For the text-containing cell, return its midpoint in [x, y] coordinate format. 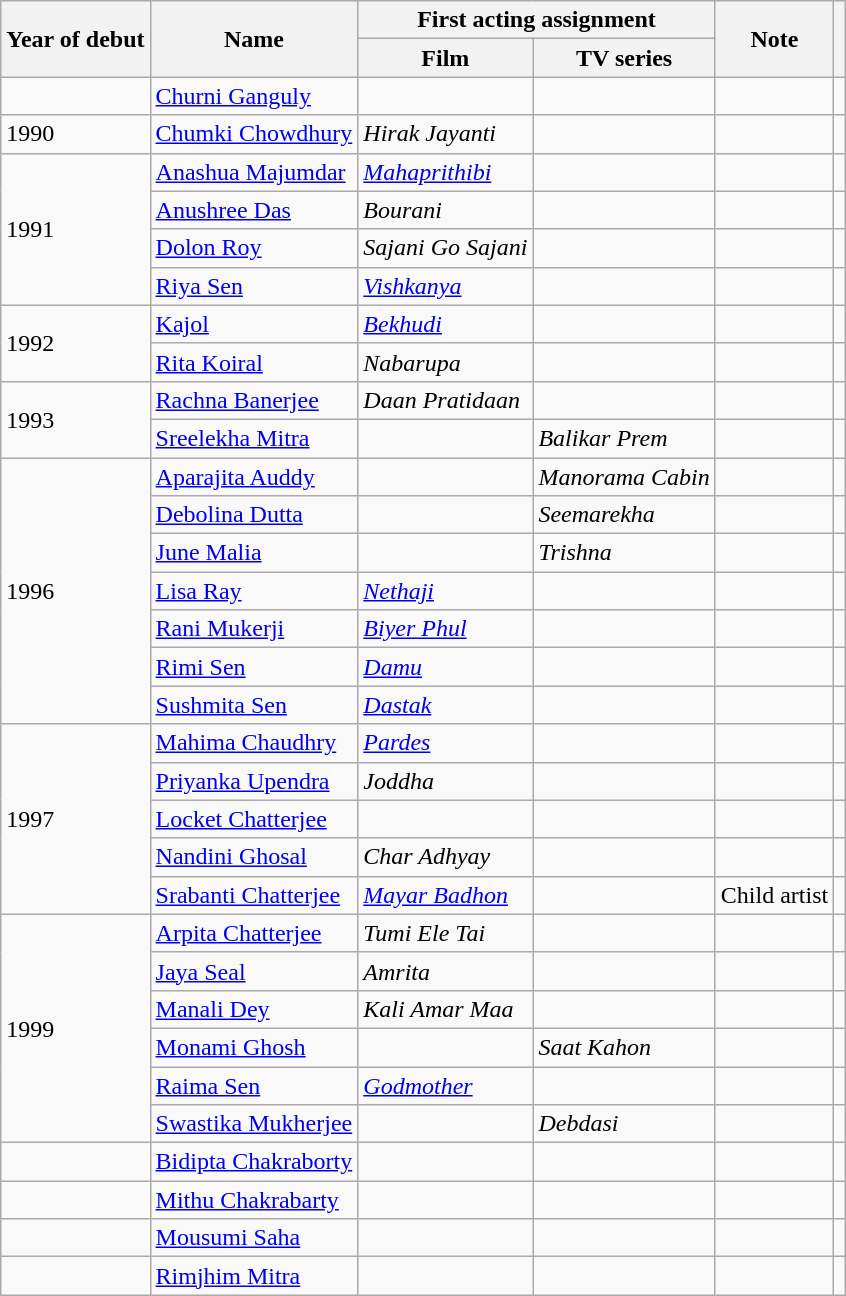
Damu [446, 667]
Biyer Phul [446, 629]
Anashua Majumdar [254, 172]
Nandini Ghosal [254, 857]
Bourani [446, 210]
Churni Ganguly [254, 96]
1991 [76, 229]
Aparajita Auddy [254, 477]
Debolina Dutta [254, 515]
Year of debut [76, 39]
Child artist [774, 895]
Vishkanya [446, 286]
Film [446, 58]
Nethaji [446, 591]
Trishna [624, 553]
TV series [624, 58]
Kajol [254, 324]
June Malia [254, 553]
Rachna Banerjee [254, 400]
Chumki Chowdhury [254, 134]
Rita Koiral [254, 362]
Rani Mukerji [254, 629]
Monami Ghosh [254, 1047]
Dolon Roy [254, 248]
Swastika Mukherjee [254, 1124]
Name [254, 39]
Manorama Cabin [624, 477]
Locket Chatterjee [254, 819]
Mousumi Saha [254, 1238]
Sreelekha Mitra [254, 438]
Srabanti Chatterjee [254, 895]
Sajani Go Sajani [446, 248]
Nabarupa [446, 362]
Mahaprithibi [446, 172]
Dastak [446, 705]
Bidipta Chakraborty [254, 1162]
First acting assignment [536, 20]
Debdasi [624, 1124]
Lisa Ray [254, 591]
Tumi Ele Tai [446, 933]
Jaya Seal [254, 971]
Arpita Chatterjee [254, 933]
Saat Kahon [624, 1047]
Bekhudi [446, 324]
1999 [76, 1028]
Mithu Chakrabarty [254, 1200]
Balikar Prem [624, 438]
1993 [76, 419]
Amrita [446, 971]
Sushmita Sen [254, 705]
Joddha [446, 781]
1997 [76, 819]
Hirak Jayanti [446, 134]
Anushree Das [254, 210]
Priyanka Upendra [254, 781]
Riya Sen [254, 286]
Mahima Chaudhry [254, 743]
Rimi Sen [254, 667]
1992 [76, 343]
1990 [76, 134]
Raima Sen [254, 1085]
Char Adhyay [446, 857]
Mayar Badhon [446, 895]
Kali Amar Maa [446, 1009]
Manali Dey [254, 1009]
1996 [76, 591]
Godmother [446, 1085]
Rimjhim Mitra [254, 1276]
Seemarekha [624, 515]
Pardes [446, 743]
Note [774, 39]
Daan Pratidaan [446, 400]
